Search for the cell housing the specified text and yield its [X, Y] center coordinate. 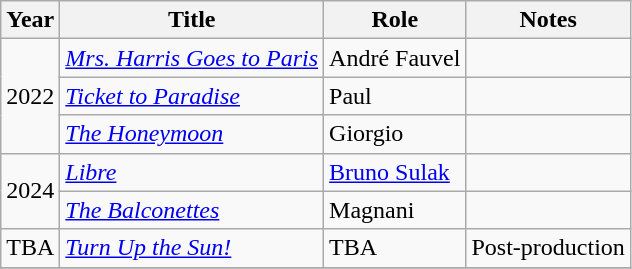
Turn Up the Sun! [192, 248]
The Balconettes [192, 210]
Notes [548, 20]
Mrs. Harris Goes to Paris [192, 58]
Role [395, 20]
André Fauvel [395, 58]
Year [30, 20]
Paul [395, 96]
Magnani [395, 210]
Title [192, 20]
2024 [30, 191]
Post-production [548, 248]
Giorgio [395, 134]
2022 [30, 96]
Ticket to Paradise [192, 96]
Libre [192, 172]
Bruno Sulak [395, 172]
The Honeymoon [192, 134]
